Identify which cell holds the provided text, then report its (X, Y) central coordinate. 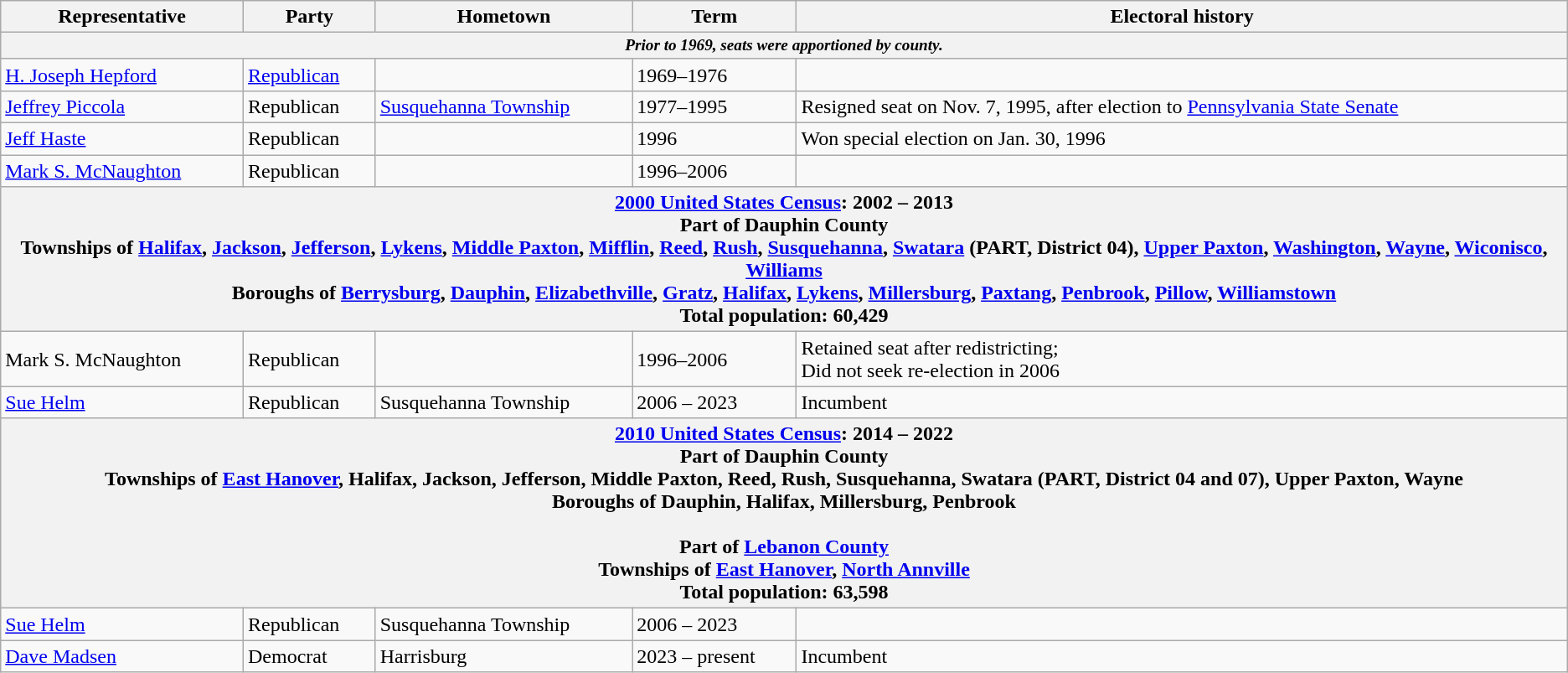
Harrisburg (504, 656)
Resigned seat on Nov. 7, 1995, after election to Pennsylvania State Senate (1182, 107)
Prior to 1969, seats were apportioned by county. (784, 46)
1969–1976 (714, 75)
Representative (122, 17)
Won special election on Jan. 30, 1996 (1182, 139)
Term (714, 17)
Electoral history (1182, 17)
Democrat (309, 656)
H. Joseph Hepford (122, 75)
Jeffrey Piccola (122, 107)
Party (309, 17)
Dave Madsen (122, 656)
1977–1995 (714, 107)
2023 – present (714, 656)
1996 (714, 139)
Jeff Haste (122, 139)
Hometown (504, 17)
Retained seat after redistricting;Did not seek re-election in 2006 (1182, 359)
